Detect which cell encompasses the target text, then output its (X, Y) center coordinate. 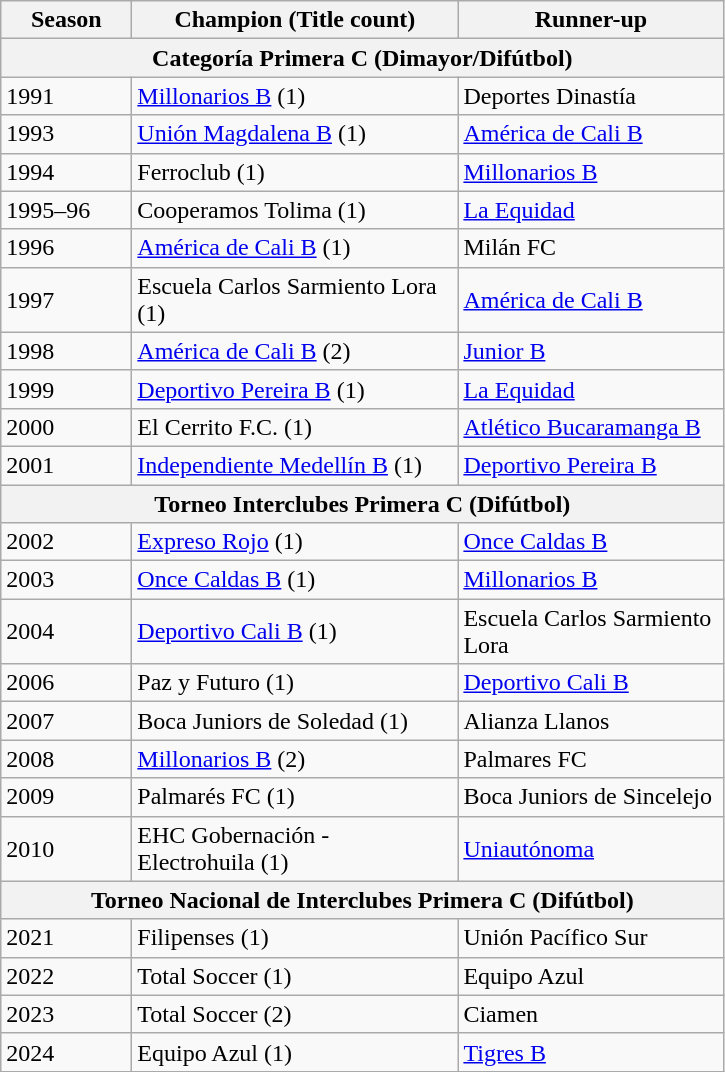
Total Soccer (2) (295, 1014)
2000 (66, 427)
Deportivo Pereira B (1) (295, 389)
Junior B (591, 351)
Ciamen (591, 1014)
1995–96 (66, 210)
1993 (66, 134)
Cooperamos Tolima (1) (295, 210)
2001 (66, 465)
1991 (66, 96)
2008 (66, 759)
Millonarios B (1) (295, 96)
Filipenses (1) (295, 938)
1997 (66, 300)
Palmares FC (591, 759)
2004 (66, 632)
2021 (66, 938)
Milán FC (591, 248)
2010 (66, 848)
Paz y Futuro (1) (295, 683)
Torneo Nacional de Interclubes Primera C (Difútbol) (362, 900)
Torneo Interclubes Primera C (Difútbol) (362, 503)
Unión Pacífico Sur (591, 938)
1998 (66, 351)
América de Cali B (1) (295, 248)
Escuela Carlos Sarmiento Lora (1) (295, 300)
2009 (66, 797)
Champion (Title count) (295, 20)
Deportes Dinastía (591, 96)
Escuela Carlos Sarmiento Lora (591, 632)
2002 (66, 542)
Deportivo Cali B (591, 683)
Boca Juniors de Sincelejo (591, 797)
Boca Juniors de Soledad (1) (295, 721)
2024 (66, 1052)
Millonarios B (2) (295, 759)
Independiente Medellín B (1) (295, 465)
Uniautónoma (591, 848)
1996 (66, 248)
2003 (66, 580)
Alianza Llanos (591, 721)
Expreso Rojo (1) (295, 542)
Once Caldas B (1) (295, 580)
Categoría Primera C (Dimayor/Difútbol) (362, 58)
Equipo Azul (1) (295, 1052)
Palmarés FC (1) (295, 797)
1994 (66, 172)
Deportivo Pereira B (591, 465)
EHC Gobernación - Electrohuila (1) (295, 848)
América de Cali B (2) (295, 351)
Total Soccer (1) (295, 976)
Atlético Bucaramanga B (591, 427)
Unión Magdalena B (1) (295, 134)
2022 (66, 976)
2006 (66, 683)
Ferroclub (1) (295, 172)
Once Caldas B (591, 542)
Season (66, 20)
Tigres B (591, 1052)
1999 (66, 389)
Runner-up (591, 20)
El Cerrito F.C. (1) (295, 427)
2023 (66, 1014)
Equipo Azul (591, 976)
Deportivo Cali B (1) (295, 632)
2007 (66, 721)
